Output the (X, Y) coordinate of the center of the cell containing the given text.  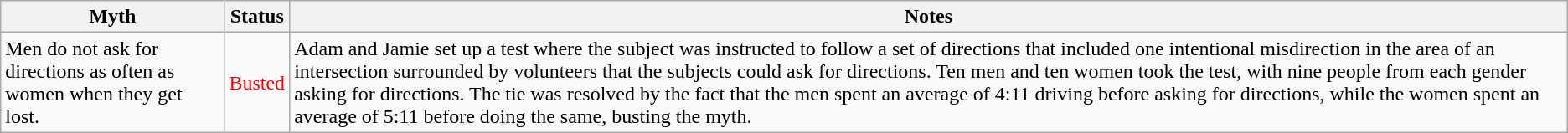
Myth (112, 17)
Notes (929, 17)
Status (257, 17)
Busted (257, 82)
Men do not ask for directions as often as women when they get lost. (112, 82)
